Pinpoint the cell where the given text exists, returning its (X, Y) midpoint coordinate. 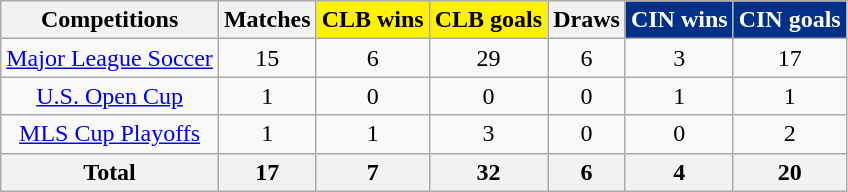
2 (790, 134)
32 (488, 172)
Draws (587, 20)
CLB goals (488, 20)
4 (679, 172)
20 (790, 172)
CLB wins (372, 20)
7 (372, 172)
29 (488, 58)
MLS Cup Playoffs (110, 134)
U.S. Open Cup (110, 96)
CIN goals (790, 20)
Matches (267, 20)
CIN wins (679, 20)
15 (267, 58)
Competitions (110, 20)
Total (110, 172)
Major League Soccer (110, 58)
